Determine the [x, y] coordinate at the center of the cell enclosing the given text.  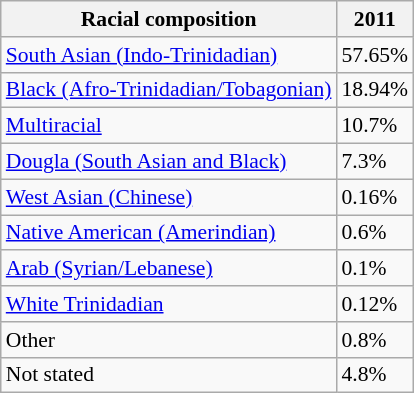
White Trinidadian [169, 304]
Dougla (South Asian and Black) [169, 162]
0.6% [374, 233]
57.65% [374, 55]
18.94% [374, 90]
Black (Afro-Trinidadian/Tobagonian) [169, 90]
Not stated [169, 375]
Racial composition [169, 19]
4.8% [374, 375]
10.7% [374, 126]
Native American (Amerindian) [169, 233]
0.8% [374, 340]
Multiracial [169, 126]
7.3% [374, 162]
South Asian (Indo-Trinidadian) [169, 55]
Arab (Syrian/Lebanese) [169, 269]
Other [169, 340]
0.12% [374, 304]
0.1% [374, 269]
West Asian (Chinese) [169, 197]
0.16% [374, 197]
2011 [374, 19]
